Output the [X, Y] coordinate of the center of the cell containing the given text.  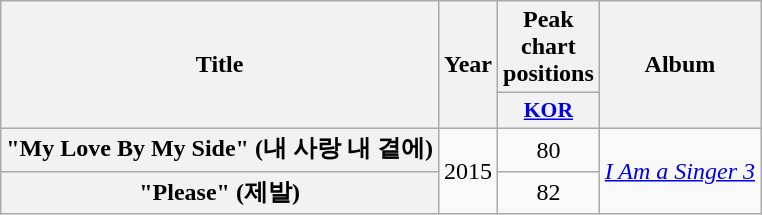
Title [220, 65]
80 [549, 150]
Peak chart positions [549, 47]
2015 [468, 170]
"My Love By My Side" (내 사랑 내 곁에) [220, 150]
82 [549, 192]
Album [680, 65]
KOR [549, 111]
"Please" (제발) [220, 192]
I Am a Singer 3 [680, 170]
Year [468, 65]
